Provide the [X, Y] coordinate of the cell's center where the given text is located.  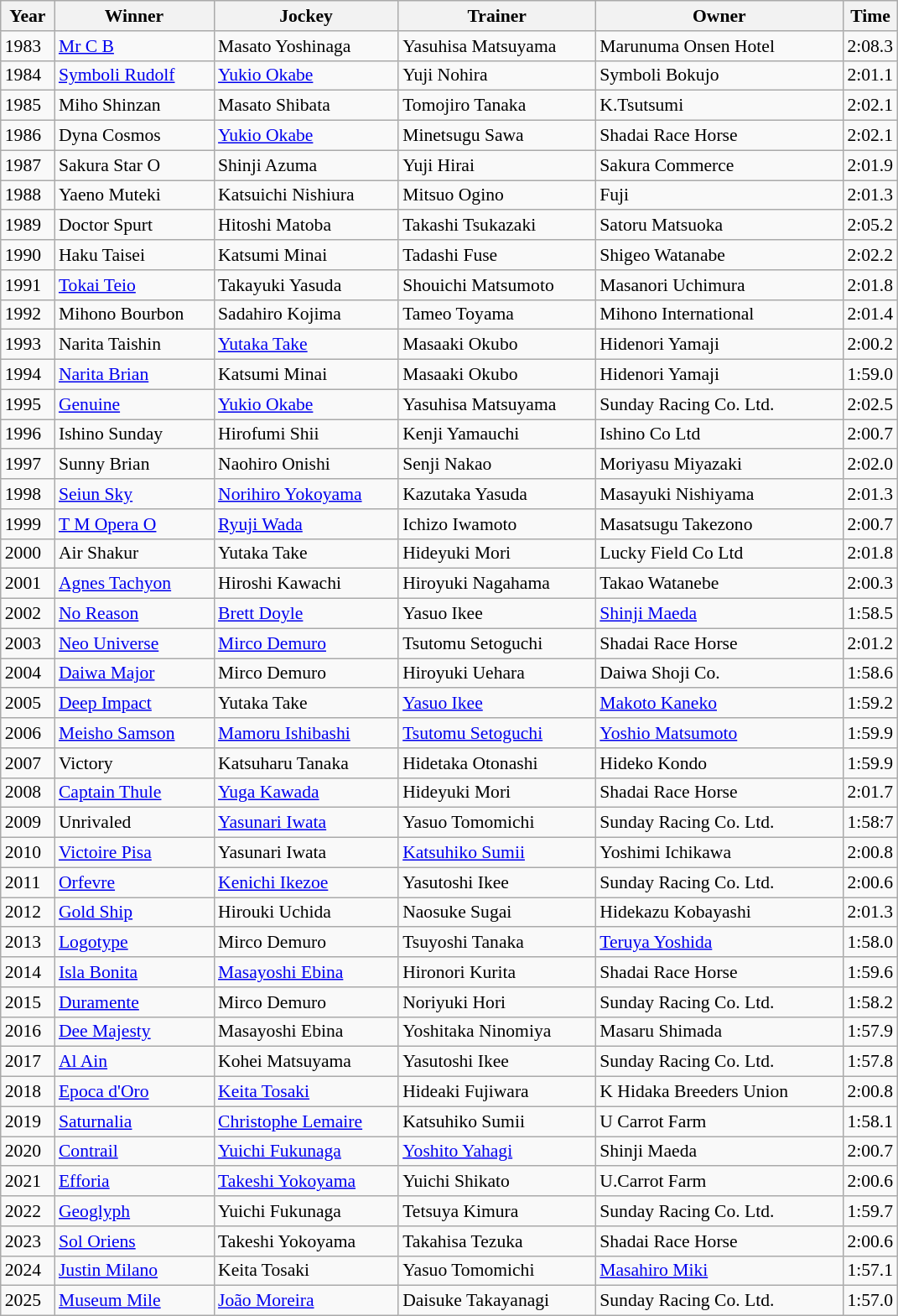
Takahisa Tezuka [496, 1241]
Narita Brian [134, 375]
Trainer [496, 16]
1991 [28, 285]
2021 [28, 1182]
2:00.2 [870, 345]
Hironori Kurita [496, 972]
1983 [28, 46]
2017 [28, 1062]
2014 [28, 972]
Hiroyuki Uehara [496, 674]
Tsuyoshi Tanaka [496, 943]
Daisuke Takayanagi [496, 1301]
Winner [134, 16]
Masatsugu Takezono [719, 524]
Shouichi Matsumoto [496, 285]
Dee Majesty [134, 1032]
2006 [28, 733]
No Reason [134, 614]
2023 [28, 1241]
2:02.2 [870, 255]
1:58:7 [870, 823]
Daiwa Major [134, 674]
Kenji Yamauchi [496, 434]
Moriyasu Miyazaki [719, 465]
Haku Taisei [134, 255]
2:02.0 [870, 465]
2003 [28, 643]
Teruya Yoshida [719, 943]
Yoshimi Ichikawa [719, 853]
Hitoshi Matoba [306, 226]
Shigeo Watanabe [719, 255]
Yoshitaka Ninomiya [496, 1032]
Marunuma Onsen Hotel [719, 46]
Lucky Field Co Ltd [719, 554]
Victoire Pisa [134, 853]
1:59.2 [870, 704]
Tomojiro Tanaka [496, 106]
2019 [28, 1121]
Makoto Kaneko [719, 704]
Ryuji Wada [306, 524]
2022 [28, 1211]
U.Carrot Farm [719, 1182]
2013 [28, 943]
1997 [28, 465]
1:57.9 [870, 1032]
1:59.6 [870, 972]
Sakura Commerce [719, 165]
1:57.8 [870, 1062]
Mitsuo Ogino [496, 195]
K.Tsutsumi [719, 106]
1998 [28, 494]
2011 [28, 882]
Ichizo Iwamoto [496, 524]
Narita Taishin [134, 345]
Hirofumi Shii [306, 434]
Duramente [134, 1002]
2:00.3 [870, 584]
2009 [28, 823]
Doctor Spurt [134, 226]
Takao Watanebe [719, 584]
Shinji Azuma [306, 165]
1994 [28, 375]
2002 [28, 614]
1993 [28, 345]
Christophe Lemaire [306, 1121]
T M Opera O [134, 524]
1999 [28, 524]
Hidekazu Kobayashi [719, 913]
Al Ain [134, 1062]
Geoglyph [134, 1211]
Isla Bonita [134, 972]
Yuga Kawada [306, 793]
2:05.2 [870, 226]
Ishino Co Ltd [719, 434]
Deep Impact [134, 704]
Noriyuki Hori [496, 1002]
Meisho Samson [134, 733]
Takayuki Yasuda [306, 285]
1989 [28, 226]
Masaru Shimada [719, 1032]
João Moreira [306, 1301]
Yaeno Muteki [134, 195]
Naosuke Sugai [496, 913]
Genuine [134, 404]
2:02.5 [870, 404]
1:59.0 [870, 375]
Mihono Bourbon [134, 315]
2010 [28, 853]
Tameo Toyama [496, 315]
Masahiro Miki [719, 1271]
Captain Thule [134, 793]
Katsuharu Tanaka [306, 763]
2:01.4 [870, 315]
2000 [28, 554]
1:58.2 [870, 1002]
1:58.1 [870, 1121]
Masayuki Nishiyama [719, 494]
Senji Nakao [496, 465]
2016 [28, 1032]
Hiroyuki Nagahama [496, 584]
Yuji Hirai [496, 165]
1:58.5 [870, 614]
1986 [28, 136]
Naohiro Onishi [306, 465]
2:01.7 [870, 793]
1:57.0 [870, 1301]
Daiwa Shoji Co. [719, 674]
2025 [28, 1301]
Hidetaka Otonashi [496, 763]
Saturnalia [134, 1121]
Tadashi Fuse [496, 255]
U Carrot Farm [719, 1121]
Kohei Matsuyama [306, 1062]
Yoshio Matsumoto [719, 733]
Sakura Star O [134, 165]
Masato Yoshinaga [306, 46]
Owner [719, 16]
Tetsuya Kimura [496, 1211]
Gold Ship [134, 913]
2020 [28, 1152]
Kazutaka Yasuda [496, 494]
2:01.2 [870, 643]
Katsuichi Nishiura [306, 195]
1995 [28, 404]
1:58.0 [870, 943]
Sol Oriens [134, 1241]
K Hidaka Breeders Union [719, 1092]
Victory [134, 763]
Ishino Sunday [134, 434]
Unrivaled [134, 823]
1985 [28, 106]
Epoca d'Oro [134, 1092]
2008 [28, 793]
Hirouki Uchida [306, 913]
2:01.9 [870, 165]
1984 [28, 75]
Contrail [134, 1152]
2012 [28, 913]
Hiroshi Kawachi [306, 584]
Yoshito Yahagi [496, 1152]
Norihiro Yokoyama [306, 494]
Masato Shibata [306, 106]
2001 [28, 584]
Yuji Nohira [496, 75]
Mr C B [134, 46]
Sadahiro Kojima [306, 315]
Museum Mile [134, 1301]
Kenichi Ikezoe [306, 882]
Symboli Rudolf [134, 75]
Satoru Matsuoka [719, 226]
Tokai Teio [134, 285]
1:59.7 [870, 1211]
1:57.1 [870, 1271]
2004 [28, 674]
1996 [28, 434]
1990 [28, 255]
Agnes Tachyon [134, 584]
Efforia [134, 1182]
Orfevre [134, 882]
1992 [28, 315]
1988 [28, 195]
2:08.3 [870, 46]
Dyna Cosmos [134, 136]
2007 [28, 763]
2:01.1 [870, 75]
Year [28, 16]
Takashi Tsukazaki [496, 226]
Logotype [134, 943]
Symboli Bokujo [719, 75]
Time [870, 16]
1987 [28, 165]
2015 [28, 1002]
Mihono International [719, 315]
Yuichi Shikato [496, 1182]
Fuji [719, 195]
Neo Universe [134, 643]
1:58.6 [870, 674]
Mamoru Ishibashi [306, 733]
Hideko Kondo [719, 763]
Seiun Sky [134, 494]
Air Shakur [134, 554]
2005 [28, 704]
Minetsugu Sawa [496, 136]
Jockey [306, 16]
2018 [28, 1092]
Miho Shinzan [134, 106]
2024 [28, 1271]
Hideaki Fujiwara [496, 1092]
Masanori Uchimura [719, 285]
Sunny Brian [134, 465]
Justin Milano [134, 1271]
Brett Doyle [306, 614]
